Pinpoint the cell where the given text exists, returning its [X, Y] midpoint coordinate. 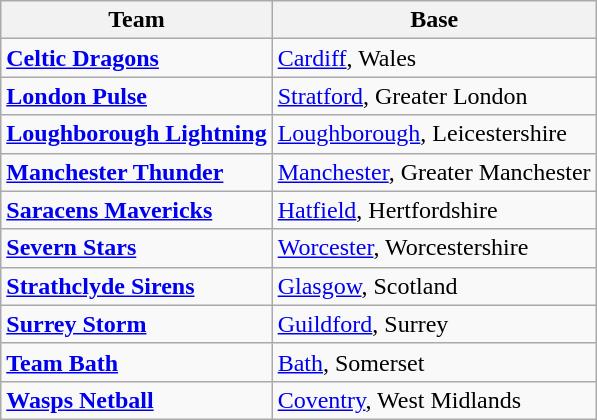
Coventry, West Midlands [434, 400]
Loughborough Lightning [136, 134]
Worcester, Worcestershire [434, 248]
Base [434, 20]
London Pulse [136, 96]
Manchester, Greater Manchester [434, 172]
Stratford, Greater London [434, 96]
Glasgow, Scotland [434, 286]
Team Bath [136, 362]
Strathclyde Sirens [136, 286]
Severn Stars [136, 248]
Saracens Mavericks [136, 210]
Bath, Somerset [434, 362]
Wasps Netball [136, 400]
Manchester Thunder [136, 172]
Hatfield, Hertfordshire [434, 210]
Team [136, 20]
Loughborough, Leicestershire [434, 134]
Celtic Dragons [136, 58]
Cardiff, Wales [434, 58]
Surrey Storm [136, 324]
Guildford, Surrey [434, 324]
